For the text-containing cell, return its midpoint in [X, Y] coordinate format. 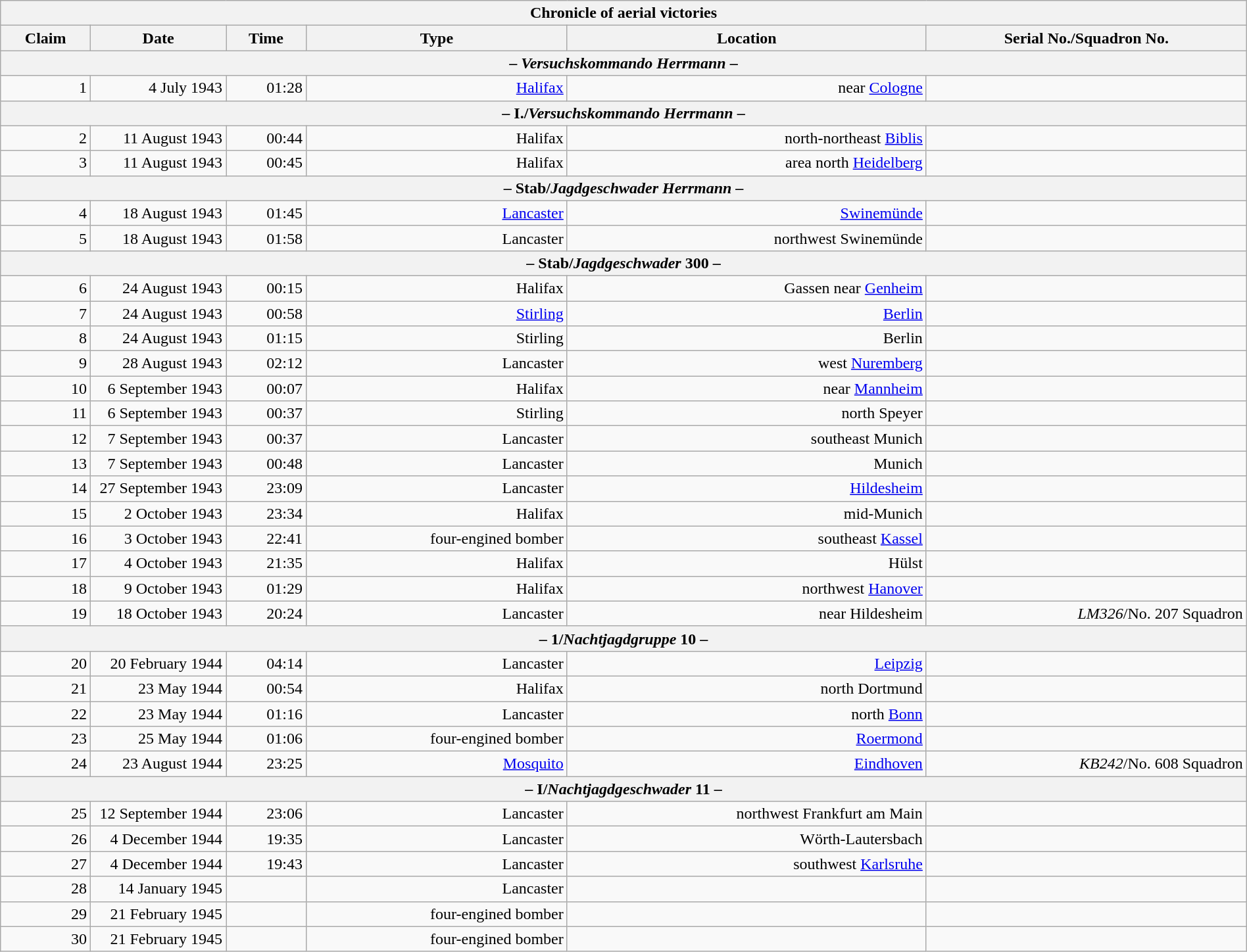
24 [46, 764]
25 [46, 814]
23 [46, 739]
– Versuchskommando Herrmann – [623, 63]
23 August 1944 [159, 764]
8 [46, 339]
12 [46, 439]
18 October 1943 [159, 613]
00:48 [266, 464]
19 [46, 613]
north Dortmund [746, 688]
00:45 [266, 163]
Mosquito [437, 764]
Location [746, 38]
Swinemünde [746, 213]
Chronicle of aerial victories [623, 13]
1 [46, 88]
Date [159, 38]
Gassen near Genheim [746, 288]
01:29 [266, 588]
4 [46, 213]
mid-Munich [746, 513]
northwest Hanover [746, 588]
9 October 1943 [159, 588]
Eindhoven [746, 764]
– I./Versuchskommando Herrmann – [623, 113]
Leipzig [746, 663]
10 [46, 389]
27 September 1943 [159, 488]
northwest Frankfurt am Main [746, 814]
7 [46, 314]
00:44 [266, 138]
14 January 1945 [159, 889]
00:07 [266, 389]
north-northeast Biblis [746, 138]
area north Heidelberg [746, 163]
Munich [746, 464]
– Stab/Jagdgeschwader Herrmann – [623, 188]
9 [46, 364]
01:58 [266, 238]
5 [46, 238]
22 [46, 713]
southeast Munich [746, 439]
north Speyer [746, 414]
02:12 [266, 364]
00:58 [266, 314]
Serial No./Squadron No. [1087, 38]
2 [46, 138]
18 [46, 588]
21:35 [266, 563]
19:35 [266, 839]
23:06 [266, 814]
01:06 [266, 739]
25 May 1944 [159, 739]
– I/Nachtjagdgeschwader 11 – [623, 789]
Roermond [746, 739]
11 [46, 414]
00:15 [266, 288]
6 [46, 288]
01:16 [266, 713]
30 [46, 939]
28 August 1943 [159, 364]
3 [46, 163]
near Hildesheim [746, 613]
near Cologne [746, 88]
4 October 1943 [159, 563]
4 July 1943 [159, 88]
12 September 1944 [159, 814]
20:24 [266, 613]
14 [46, 488]
Type [437, 38]
04:14 [266, 663]
22:41 [266, 538]
Wörth-Lautersbach [746, 839]
23:25 [266, 764]
16 [46, 538]
southeast Kassel [746, 538]
southwest Karlsruhe [746, 864]
Claim [46, 38]
01:15 [266, 339]
near Mannheim [746, 389]
17 [46, 563]
Time [266, 38]
20 February 1944 [159, 663]
27 [46, 864]
northwest Swinemünde [746, 238]
Hülst [746, 563]
– Stab/Jagdgeschwader 300 – [623, 263]
26 [46, 839]
01:45 [266, 213]
21 [46, 688]
29 [46, 914]
28 [46, 889]
15 [46, 513]
west Nuremberg [746, 364]
Hildesheim [746, 488]
2 October 1943 [159, 513]
LM326/No. 207 Squadron [1087, 613]
3 October 1943 [159, 538]
north Bonn [746, 713]
19:43 [266, 864]
KB242/No. 608 Squadron [1087, 764]
– 1/Nachtjagdgruppe 10 – [623, 638]
13 [46, 464]
00:54 [266, 688]
01:28 [266, 88]
23:09 [266, 488]
20 [46, 663]
23:34 [266, 513]
